Determine the (x, y) coordinate at the center of the cell enclosing the given text.  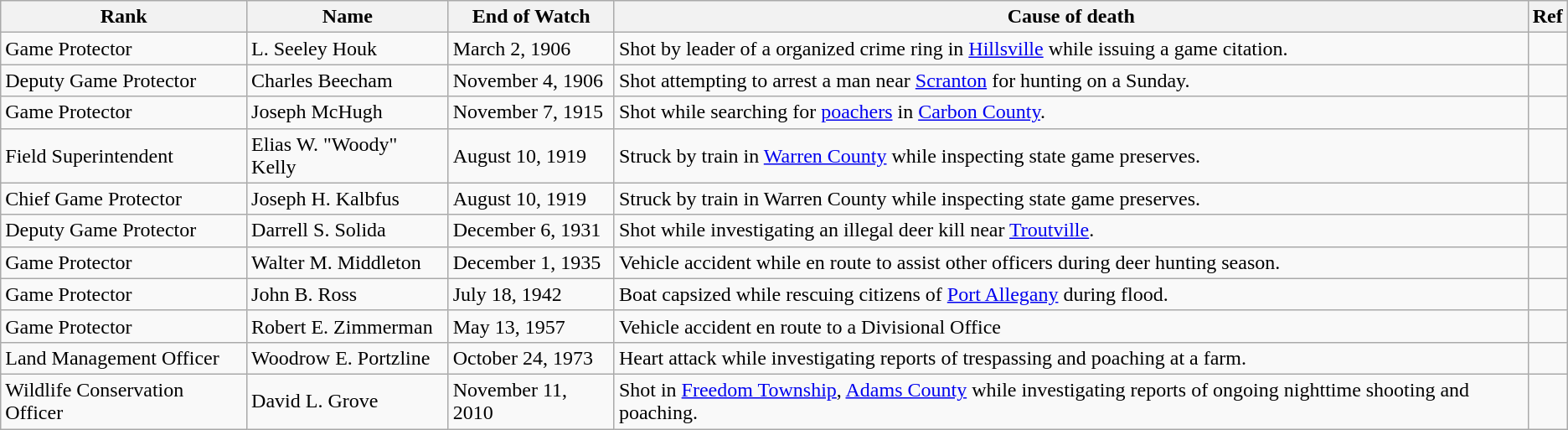
November 7, 1915 (531, 112)
Chief Game Protector (124, 199)
December 1, 1935 (531, 262)
November 4, 1906 (531, 80)
John B. Ross (348, 294)
David L. Grove (348, 401)
Land Management Officer (124, 358)
Name (348, 17)
Woodrow E. Portzline (348, 358)
Heart attack while investigating reports of trespassing and poaching at a farm. (1070, 358)
Shot by leader of a organized crime ring in Hillsville while issuing a game citation. (1070, 49)
Charles Beecham (348, 80)
Elias W. "Woody" Kelly (348, 156)
May 13, 1957 (531, 326)
Darrell S. Solida (348, 231)
July 18, 1942 (531, 294)
Wildlife Conservation Officer (124, 401)
March 2, 1906 (531, 49)
Cause of death (1070, 17)
Ref (1548, 17)
Walter M. Middleton (348, 262)
Rank (124, 17)
Shot while searching for poachers in Carbon County. (1070, 112)
November 11, 2010 (531, 401)
Shot while investigating an illegal deer kill near Troutville. (1070, 231)
Field Superintendent (124, 156)
Robert E. Zimmerman (348, 326)
End of Watch (531, 17)
L. Seeley Houk (348, 49)
Vehicle accident en route to a Divisional Office (1070, 326)
December 6, 1931 (531, 231)
Joseph McHugh (348, 112)
Shot in Freedom Township, Adams County while investigating reports of ongoing nighttime shooting and poaching. (1070, 401)
October 24, 1973 (531, 358)
Shot attempting to arrest a man near Scranton for hunting on a Sunday. (1070, 80)
Joseph H. Kalbfus (348, 199)
Boat capsized while rescuing citizens of Port Allegany during flood. (1070, 294)
Vehicle accident while en route to assist other officers during deer hunting season. (1070, 262)
